From the cell containing the given text, extract its center point as (X, Y) coordinate. 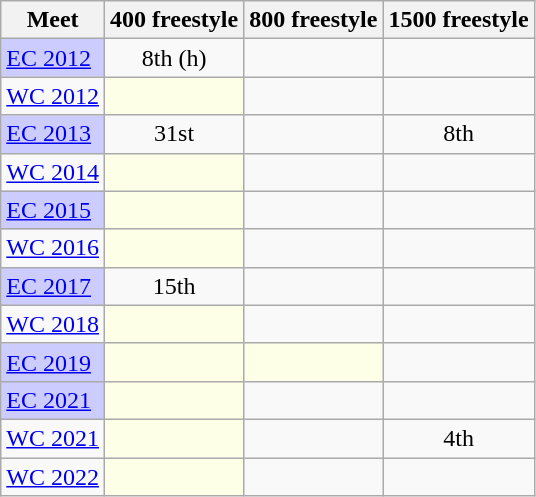
WC 2022 (53, 477)
800 freestyle (314, 20)
EC 2013 (53, 134)
Meet (53, 20)
EC 2015 (53, 210)
WC 2012 (53, 96)
4th (458, 438)
15th (174, 286)
EC 2017 (53, 286)
1500 freestyle (458, 20)
WC 2016 (53, 248)
8th (h) (174, 58)
400 freestyle (174, 20)
EC 2021 (53, 400)
EC 2012 (53, 58)
EC 2019 (53, 362)
8th (458, 134)
31st (174, 134)
WC 2021 (53, 438)
WC 2014 (53, 172)
WC 2018 (53, 324)
